Locate the cell with the specified text and output its (x, y) center coordinate. 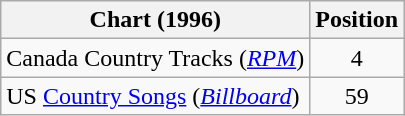
4 (357, 58)
US Country Songs (Billboard) (156, 96)
Position (357, 20)
59 (357, 96)
Canada Country Tracks (RPM) (156, 58)
Chart (1996) (156, 20)
